Detect which cell encompasses the target text, then output its [X, Y] center coordinate. 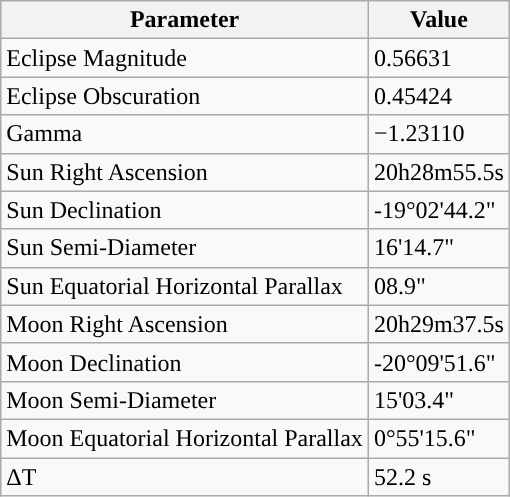
ΔT [185, 477]
Value [438, 20]
-19°02'44.2" [438, 210]
Gamma [185, 134]
Sun Equatorial Horizontal Parallax [185, 286]
Sun Right Ascension [185, 172]
20h29m37.5s [438, 324]
15'03.4" [438, 400]
-20°09'51.6" [438, 362]
Moon Equatorial Horizontal Parallax [185, 438]
Eclipse Magnitude [185, 58]
−1.23110 [438, 134]
16'14.7" [438, 248]
0.56631 [438, 58]
0°55'15.6" [438, 438]
08.9" [438, 286]
0.45424 [438, 96]
Moon Declination [185, 362]
20h28m55.5s [438, 172]
Moon Semi-Diameter [185, 400]
Eclipse Obscuration [185, 96]
Sun Semi-Diameter [185, 248]
Sun Declination [185, 210]
Moon Right Ascension [185, 324]
52.2 s [438, 477]
Parameter [185, 20]
